Capture the cell that displays the provided text and extract its [X, Y] central coordinate. 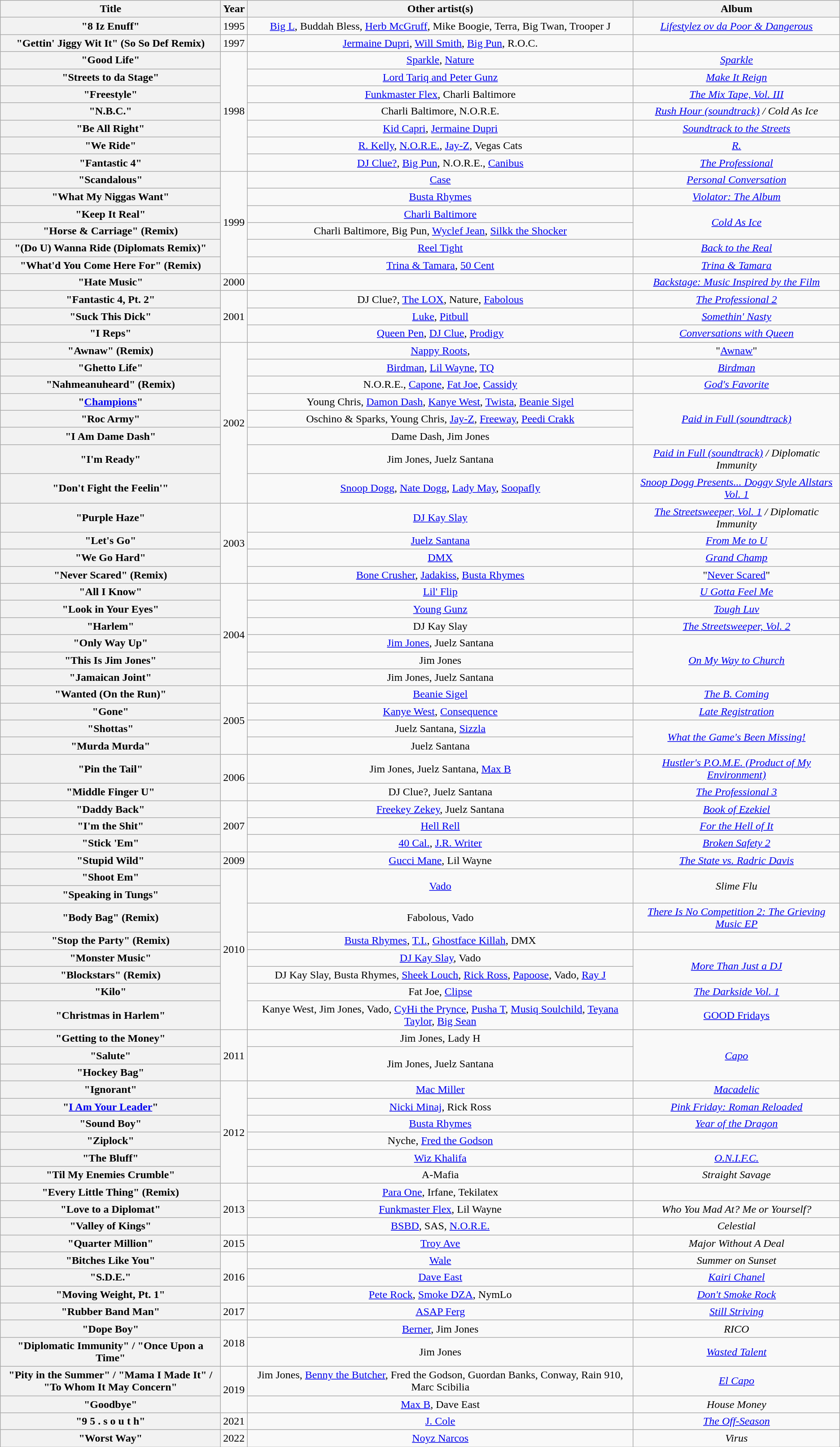
Reel Tight [441, 248]
"Streets to da Stage" [110, 77]
Still Striving [736, 1311]
Kid Capri, Jermaine Dupri [441, 128]
For the Hell of It [736, 826]
Dame Dash, Jim Jones [441, 436]
Year of the Dragon [736, 1124]
Wasted Talent [736, 1352]
Jim Jones, Benny the Butcher, Fred the Godson, Guordan Banks, Conway, Rain 910, Marc Scibilia [441, 1381]
"Don't Fight the Feelin'" [110, 488]
"I Reps" [110, 333]
Charli Baltimore [441, 214]
Wale [441, 1260]
2013 [234, 1209]
Hustler's P.O.M.E. (Product of My Environment) [736, 768]
"Dope Boy" [110, 1329]
Broken Safety 2 [736, 843]
Late Registration [736, 711]
"We Ride" [110, 145]
"The Bluff" [110, 1158]
"Awnaw" (Remix) [110, 351]
1995 [234, 26]
U Gotta Feel Me [736, 592]
Cold As Ice [736, 223]
"Valley of Kings" [110, 1226]
"Worst Way" [110, 1438]
Luke, Pitbull [441, 316]
Back to the Real [736, 248]
Backstage: Music Inspired by the Film [736, 282]
2000 [234, 282]
"Fantastic 4" [110, 162]
Fabolous, Vado [441, 917]
"Never Scared" (Remix) [110, 575]
Violator: The Album [736, 197]
Lil' Flip [441, 592]
BSBD, SAS, N.O.R.E. [441, 1226]
"I Am Your Leader" [110, 1106]
Who You Mad At? Me or Yourself? [736, 1209]
"Murda Murda" [110, 745]
"Fantastic 4, Pt. 2" [110, 299]
"Ignorant" [110, 1089]
O.N.I.F.C. [736, 1158]
2022 [234, 1438]
The Professional [736, 162]
"Hockey Bag" [110, 1072]
2012 [234, 1132]
Noyz Narcos [441, 1438]
"All I Know" [110, 592]
Kanye West, Jim Jones, Vado, CyHi the Prynce, Pusha T, Musiq Soulchild, Teyana Taylor, Big Sean [441, 1015]
"Til My Enemies Crumble" [110, 1175]
"I'm Ready" [110, 459]
"Daddy Back" [110, 809]
Beanie Sigel [441, 694]
Snoop Dogg Presents... Doggy Style Allstars Vol. 1 [736, 488]
What the Game's Been Missing! [736, 737]
Major Without A Deal [736, 1243]
House Money [736, 1404]
R. [736, 145]
Birdman, Lil Wayne, TQ [441, 368]
Troy Ave [441, 1243]
Lifestylez ov da Poor & Dangerous [736, 26]
"I'm the Shit" [110, 826]
2021 [234, 1421]
"Stick 'Em" [110, 843]
"Goodbye" [110, 1404]
2015 [234, 1243]
J. Cole [441, 1421]
Slime Flu [736, 886]
"Moving Weight, Pt. 1" [110, 1294]
The Mix Tape, Vol. III [736, 94]
The B. Coming [736, 694]
"Awnaw" [736, 351]
"Shottas" [110, 728]
The Streetsweeper, Vol. 2 [736, 626]
"Body Bag" (Remix) [110, 917]
2009 [234, 860]
Case [441, 180]
"Christmas in Harlem" [110, 1015]
Charli Baltimore, Big Pun, Wyclef Jean, Silkk the Shocker [441, 231]
Berner, Jim Jones [441, 1329]
Make It Reign [736, 77]
"Ghetto Life" [110, 368]
GOOD Fridays [736, 1015]
"Never Scared" [736, 575]
Year [234, 9]
"Horse & Carriage" (Remix) [110, 231]
The Darkside Vol. 1 [736, 992]
"8 Iz Enuff" [110, 26]
Kairi Chanel [736, 1277]
"Shoot Em" [110, 877]
Mac Miller [441, 1089]
Hell Rell [441, 826]
Sparkle [736, 60]
"Pity in the Summer" / "Mama I Made It" / "To Whom It May Concern" [110, 1381]
Jim Jones, Lady H [441, 1038]
"Keep It Real" [110, 214]
On My Way to Church [736, 660]
Birdman [736, 368]
Charli Baltimore, N.O.R.E. [441, 111]
N.O.R.E., Capone, Fat Joe, Cassidy [441, 385]
Album [736, 9]
"(Do U) Wanna Ride (Diplomats Remix)" [110, 248]
R. Kelly, N.O.R.E., Jay-Z, Vegas Cats [441, 145]
Other artist(s) [441, 9]
"What'd You Come Here For" (Remix) [110, 265]
"Quarter Million" [110, 1243]
"Scandalous" [110, 180]
1997 [234, 43]
"Ziplock" [110, 1141]
Funkmaster Flex, Charli Baltimore [441, 94]
Nyche, Fred the Godson [441, 1141]
Wiz Khalifa [441, 1158]
Rush Hour (soundtrack) / Cold As Ice [736, 111]
"Salute" [110, 1055]
"Jamaican Joint" [110, 677]
Oschino & Sparks, Young Chris, Jay-Z, Freeway, Peedi Crakk [441, 419]
RICO [736, 1329]
DJ Kay Slay, Busta Rhymes, Sheek Louch, Rick Ross, Papoose, Vado, Ray J [441, 975]
Virus [736, 1438]
"Gone" [110, 711]
1999 [234, 222]
ASAP Ferg [441, 1311]
Jermaine Dupri, Will Smith, Big Pun, R.O.C. [441, 43]
Soundtrack to the Streets [736, 128]
2007 [234, 826]
DMX [441, 558]
Paid in Full (soundtrack) [736, 419]
From Me to U [736, 541]
"Nahmeanuheard" (Remix) [110, 385]
Big L, Buddah Bless, Herb McGruff, Mike Boogie, Terra, Big Twan, Trooper J [441, 26]
2001 [234, 316]
"Getting to the Money" [110, 1038]
Fat Joe, Clipse [441, 992]
"Stupid Wild" [110, 860]
A-Mafia [441, 1175]
"Kilo" [110, 992]
The Professional 3 [736, 792]
"N.B.C." [110, 111]
More Than Just a DJ [736, 966]
"9 5 . s o u t h" [110, 1421]
"Only Way Up" [110, 643]
Kanye West, Consequence [441, 711]
Busta Rhymes, T.I., Ghostface Killah, DMX [441, 941]
Celestial [736, 1226]
Pete Rock, Smoke DZA, NymLo [441, 1294]
"We Go Hard" [110, 558]
"Purple Haze" [110, 517]
Tough Luv [736, 609]
Straight Savage [736, 1175]
Somethin' Nasty [736, 316]
There Is No Competition 2: The Grieving Music EP [736, 917]
"Hate Music" [110, 282]
Capo [736, 1055]
2003 [234, 543]
El Capo [736, 1381]
"Good Life" [110, 60]
Book of Ezekiel [736, 809]
The Off-Season [736, 1421]
"Harlem" [110, 626]
Paid in Full (soundtrack) / Diplomatic Immunity [736, 459]
DJ Clue?, The LOX, Nature, Fabolous [441, 299]
"S.D.E." [110, 1277]
Freekey Zekey, Juelz Santana [441, 809]
The State vs. Radric Davis [736, 860]
2018 [234, 1343]
Macadelic [736, 1089]
Don't Smoke Rock [736, 1294]
Gucci Mane, Lil Wayne [441, 860]
"What My Niggas Want" [110, 197]
The Streetsweeper, Vol. 1 / Diplomatic Immunity [736, 517]
"Speaking in Tungs" [110, 895]
"I Am Dame Dash" [110, 436]
DJ Clue?, Big Pun, N.O.R.E., Canibus [441, 162]
Snoop Dogg, Nate Dogg, Lady May, Soopafly [441, 488]
Jim Jones, Juelz Santana, Max B [441, 768]
Nicki Minaj, Rick Ross [441, 1106]
"Middle Finger U" [110, 792]
"Champions" [110, 402]
"Sound Boy" [110, 1124]
2017 [234, 1311]
2010 [234, 949]
"Bitches Like You" [110, 1260]
"Be All Right" [110, 128]
Young Chris, Damon Dash, Kanye West, Twista, Beanie Sigel [441, 402]
Vado [441, 886]
"Freestyle" [110, 94]
40 Cal., J.R. Writer [441, 843]
"This Is Jim Jones" [110, 660]
Funkmaster Flex, Lil Wayne [441, 1209]
"Pin the Tail" [110, 768]
Personal Conversation [736, 180]
"Love to a Diplomat" [110, 1209]
2019 [234, 1390]
2002 [234, 422]
2004 [234, 635]
"Every Little Thing" (Remix) [110, 1192]
2016 [234, 1277]
Nappy Roots, [441, 351]
"Blockstars" (Remix) [110, 975]
"Suck This Dick" [110, 316]
DJ Clue?, Juelz Santana [441, 792]
2011 [234, 1055]
Max B, Dave East [441, 1404]
Trina & Tamara [736, 265]
Conversations with Queen [736, 333]
"Rubber Band Man" [110, 1311]
"Stop the Party" (Remix) [110, 941]
Queen Pen, DJ Clue, Prodigy [441, 333]
The Professional 2 [736, 299]
God's Favorite [736, 385]
Sparkle, Nature [441, 60]
Young Gunz [441, 609]
Trina & Tamara, 50 Cent [441, 265]
Juelz Santana, Sizzla [441, 728]
"Let's Go" [110, 541]
"Monster Music" [110, 958]
Pink Friday: Roman Reloaded [736, 1106]
2005 [234, 720]
"Diplomatic Immunity" / "Once Upon a Time" [110, 1352]
1998 [234, 111]
DJ Kay Slay, Vado [441, 958]
2006 [234, 777]
Title [110, 9]
"Wanted (On the Run)" [110, 694]
Dave East [441, 1277]
Lord Tariq and Peter Gunz [441, 77]
"Gettin' Jiggy Wit It" (So So Def Remix) [110, 43]
Summer on Sunset [736, 1260]
"Roc Army" [110, 419]
Bone Crusher, Jadakiss, Busta Rhymes [441, 575]
Grand Champ [736, 558]
Para One, Irfane, Tekilatex [441, 1192]
"Look in Your Eyes" [110, 609]
